Pinpoint the cell where the given text exists, returning its (x, y) midpoint coordinate. 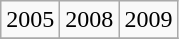
2009 (148, 20)
2008 (90, 20)
2005 (30, 20)
